Search for the cell housing the specified text and yield its [x, y] center coordinate. 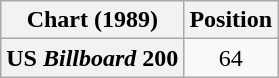
64 [231, 58]
US Billboard 200 [92, 58]
Position [231, 20]
Chart (1989) [92, 20]
